Scan for the cell matching the given text and deliver its (X, Y) coordinate at center. 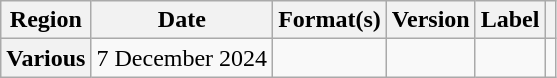
Date (182, 20)
Version (430, 20)
Format(s) (330, 20)
7 December 2024 (182, 58)
Region (46, 20)
Various (46, 58)
Label (510, 20)
